From the cell containing the given text, extract its center point as (X, Y) coordinate. 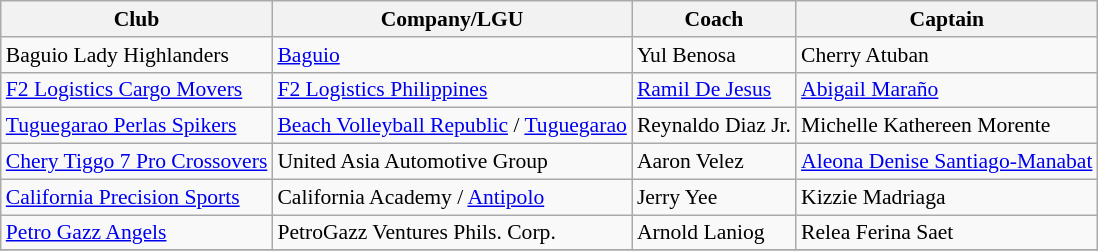
Reynaldo Diaz Jr. (714, 126)
Abigail Maraño (946, 90)
Kizzie Madriaga (946, 197)
Beach Volleyball Republic / Tuguegarao (452, 126)
Company/LGU (452, 19)
Jerry Yee (714, 197)
Petro Gazz Angels (137, 233)
Arnold Laniog (714, 233)
Relea Ferina Saet (946, 233)
F2 Logistics Cargo Movers (137, 90)
Michelle Kathereen Morente (946, 126)
California Academy / Antipolo (452, 197)
PetroGazz Ventures Phils. Corp. (452, 233)
Baguio (452, 55)
Coach (714, 19)
Aaron Velez (714, 162)
Club (137, 19)
F2 Logistics Philippines (452, 90)
Ramil De Jesus (714, 90)
California Precision Sports (137, 197)
Tuguegarao Perlas Spikers (137, 126)
Captain (946, 19)
Yul Benosa (714, 55)
Aleona Denise Santiago-Manabat (946, 162)
United Asia Automotive Group (452, 162)
Baguio Lady Highlanders (137, 55)
Cherry Atuban (946, 55)
Chery Tiggo 7 Pro Crossovers (137, 162)
